For the text-containing cell, return its midpoint in (x, y) coordinate format. 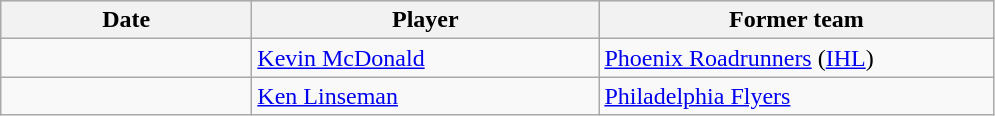
Philadelphia Flyers (796, 96)
Date (126, 20)
Former team (796, 20)
Kevin McDonald (426, 58)
Phoenix Roadrunners (IHL) (796, 58)
Player (426, 20)
Ken Linseman (426, 96)
